From the cell containing the given text, extract its center point as (X, Y) coordinate. 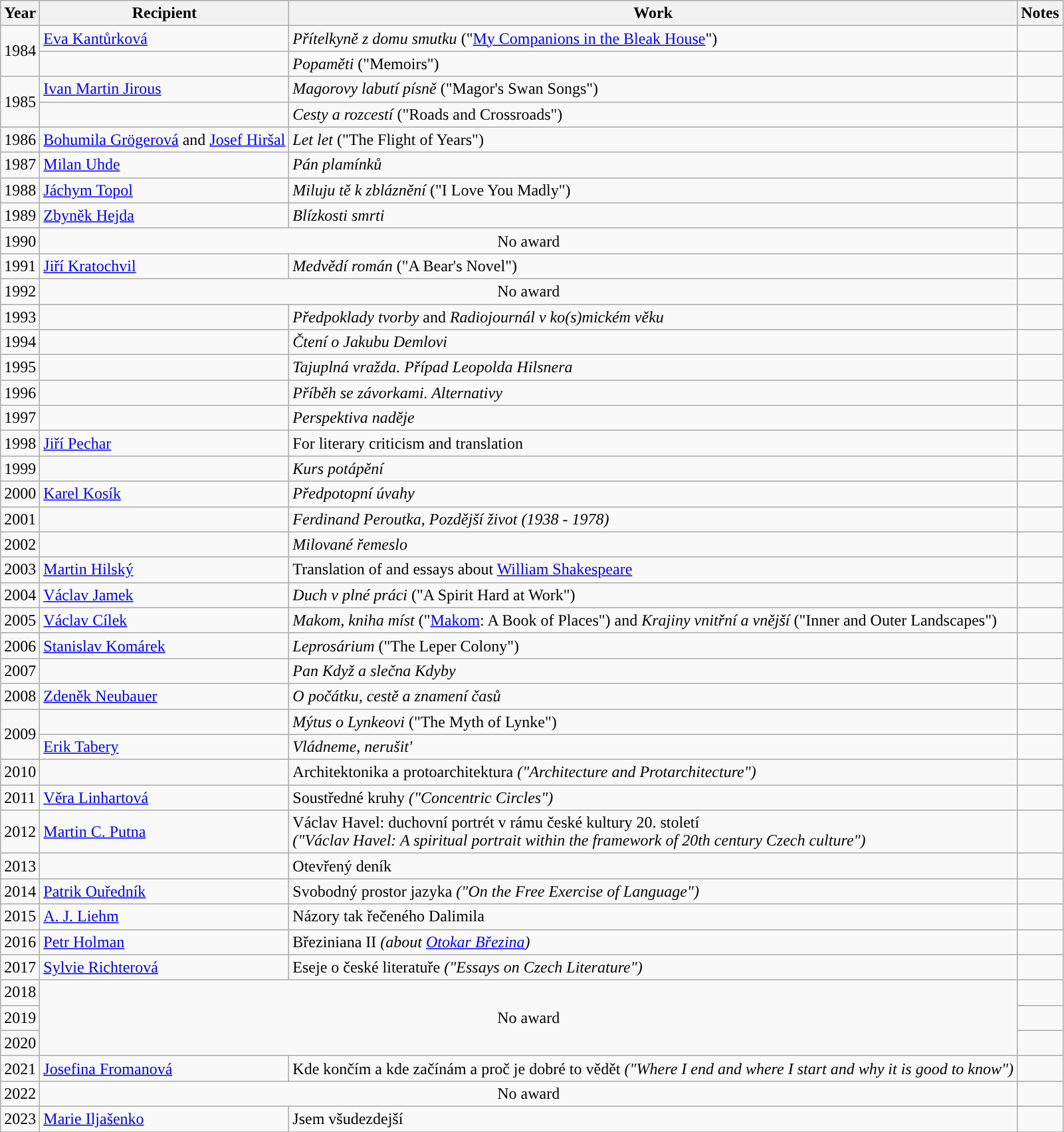
Pan Když a slečna Kdyby (653, 671)
1993 (20, 317)
Předpoklady tvorby and Radiojournál v ko(s)mickém věku (653, 317)
Jsem všudezdejší (653, 1119)
2000 (20, 494)
Bohumila Grögerová and Josef Hiršal (165, 140)
2005 (20, 620)
Václav Cílek (165, 620)
Vládneme, nerušit' (653, 747)
1994 (20, 342)
2002 (20, 544)
Jiří Kratochvil (165, 266)
Let let ("The Flight of Years") (653, 140)
1988 (20, 190)
1990 (20, 241)
2020 (20, 1043)
Předpotopní úvahy (653, 494)
Patrik Ouředník (165, 891)
2013 (20, 866)
Jáchym Topol (165, 190)
1999 (20, 469)
2022 (20, 1093)
A. J. Liehm (165, 917)
Karel Kosík (165, 494)
Eva Kantůrková (165, 39)
Blízkosti smrti (653, 215)
Sylvie Richterová (165, 967)
2011 (20, 798)
Translation of and essays about William Shakespeare (653, 570)
Notes (1040, 13)
Václav Jamek (165, 595)
1992 (20, 291)
Názory tak řečeného Dalimila (653, 917)
1998 (20, 443)
2007 (20, 671)
Martin Hilský (165, 570)
2012 (20, 832)
Pán plamínků (653, 165)
Perspektiva naděje (653, 418)
Medvědí román ("A Bear's Novel") (653, 266)
Kurs potápění (653, 469)
2009 (20, 734)
2003 (20, 570)
2010 (20, 772)
1984 (20, 51)
Year (20, 13)
1987 (20, 165)
Leprosárium ("The Leper Colony") (653, 645)
Marie Iljašenko (165, 1119)
Milan Uhde (165, 165)
Erik Tabery (165, 747)
Recipient (165, 13)
Tajuplná vražda. Případ Leopolda Hilsnera (653, 368)
1996 (20, 393)
1995 (20, 368)
2004 (20, 595)
2021 (20, 1068)
2023 (20, 1119)
Mýtus o Lynkeovi ("The Myth of Lynke") (653, 721)
Otevřený deník (653, 866)
2001 (20, 519)
2015 (20, 917)
1989 (20, 215)
Zbyněk Hejda (165, 215)
1991 (20, 266)
Přítelkyně z domu smutku ("My Companions in the Bleak House") (653, 39)
Miluju tě k zbláznění ("I Love You Madly") (653, 190)
Stanislav Komárek (165, 645)
O počátku, cestě a znamení časů (653, 696)
Duch v plné práci ("A Spirit Hard at Work") (653, 595)
Makom, kniha míst ("Makom: A Book of Places") and Krajiny vnitřní a vnější ("Inner and Outer Landscapes") (653, 620)
2019 (20, 1018)
Work (653, 13)
2017 (20, 967)
Ferdinand Peroutka, Pozdější život (1938 - 1978) (653, 519)
For literary criticism and translation (653, 443)
1986 (20, 140)
2006 (20, 645)
Martin C. Putna (165, 832)
Josefina Fromanová (165, 1068)
Soustředné kruhy ("Concentric Circles") (653, 798)
Cesty a rozcestí ("Roads and Crossroads") (653, 114)
Příběh se závorkami. Alternativy (653, 393)
Magorovy labutí písně ("Magor's Swan Songs") (653, 89)
Věra Linhartová (165, 798)
2018 (20, 992)
Architektonika a protoarchitektura ("Architecture and Protarchitecture") (653, 772)
Kde končím a kde začínám a proč je dobré to vědět ("Where I end and where I start and why it is good to know") (653, 1068)
1997 (20, 418)
Petr Holman (165, 942)
Březiniana II (about Otokar Březina) (653, 942)
Čtení o Jakubu Demlovi (653, 342)
Ivan Martin Jirous (165, 89)
Jiří Pechar (165, 443)
Eseje o české literatuře ("Essays on Czech Literature") (653, 967)
2016 (20, 942)
2008 (20, 696)
Milované řemeslo (653, 544)
1985 (20, 102)
Popaměti ("Memoirs") (653, 64)
2014 (20, 891)
Zdeněk Neubauer (165, 696)
Svobodný prostor jazyka ("On the Free Exercise of Language") (653, 891)
